Return [X, Y] of the center of cell containing provided text 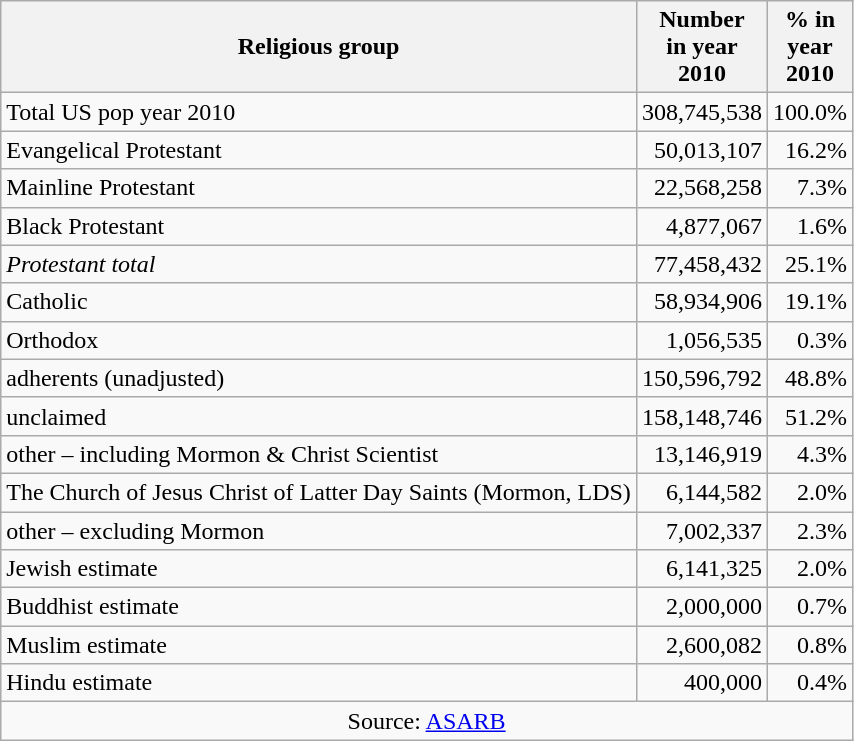
The Church of Jesus Christ of Latter Day Saints (Mormon, LDS) [319, 492]
0.7% [810, 607]
adherents (unadjusted) [319, 378]
other – excluding Mormon [319, 531]
4.3% [810, 454]
6,144,582 [702, 492]
308,745,538 [702, 112]
Total US pop year 2010 [319, 112]
Catholic [319, 302]
58,934,906 [702, 302]
Jewish estimate [319, 569]
158,148,746 [702, 416]
0.4% [810, 683]
Numberin year2010 [702, 47]
6,141,325 [702, 569]
77,458,432 [702, 264]
Evangelical Protestant [319, 150]
2.3% [810, 531]
25.1% [810, 264]
22,568,258 [702, 188]
Mainline Protestant [319, 188]
Hindu estimate [319, 683]
150,596,792 [702, 378]
Buddhist estimate [319, 607]
48.8% [810, 378]
0.3% [810, 340]
Religious group [319, 47]
100.0% [810, 112]
19.1% [810, 302]
7,002,337 [702, 531]
2,600,082 [702, 645]
other – including Mormon & Christ Scientist [319, 454]
4,877,067 [702, 226]
Black Protestant [319, 226]
Orthodox [319, 340]
% inyear2010 [810, 47]
1.6% [810, 226]
0.8% [810, 645]
16.2% [810, 150]
13,146,919 [702, 454]
7.3% [810, 188]
50,013,107 [702, 150]
Protestant total [319, 264]
Muslim estimate [319, 645]
2,000,000 [702, 607]
1,056,535 [702, 340]
400,000 [702, 683]
Source: ASARB [427, 721]
unclaimed [319, 416]
51.2% [810, 416]
